From the cell containing the given text, extract its center point as (x, y) coordinate. 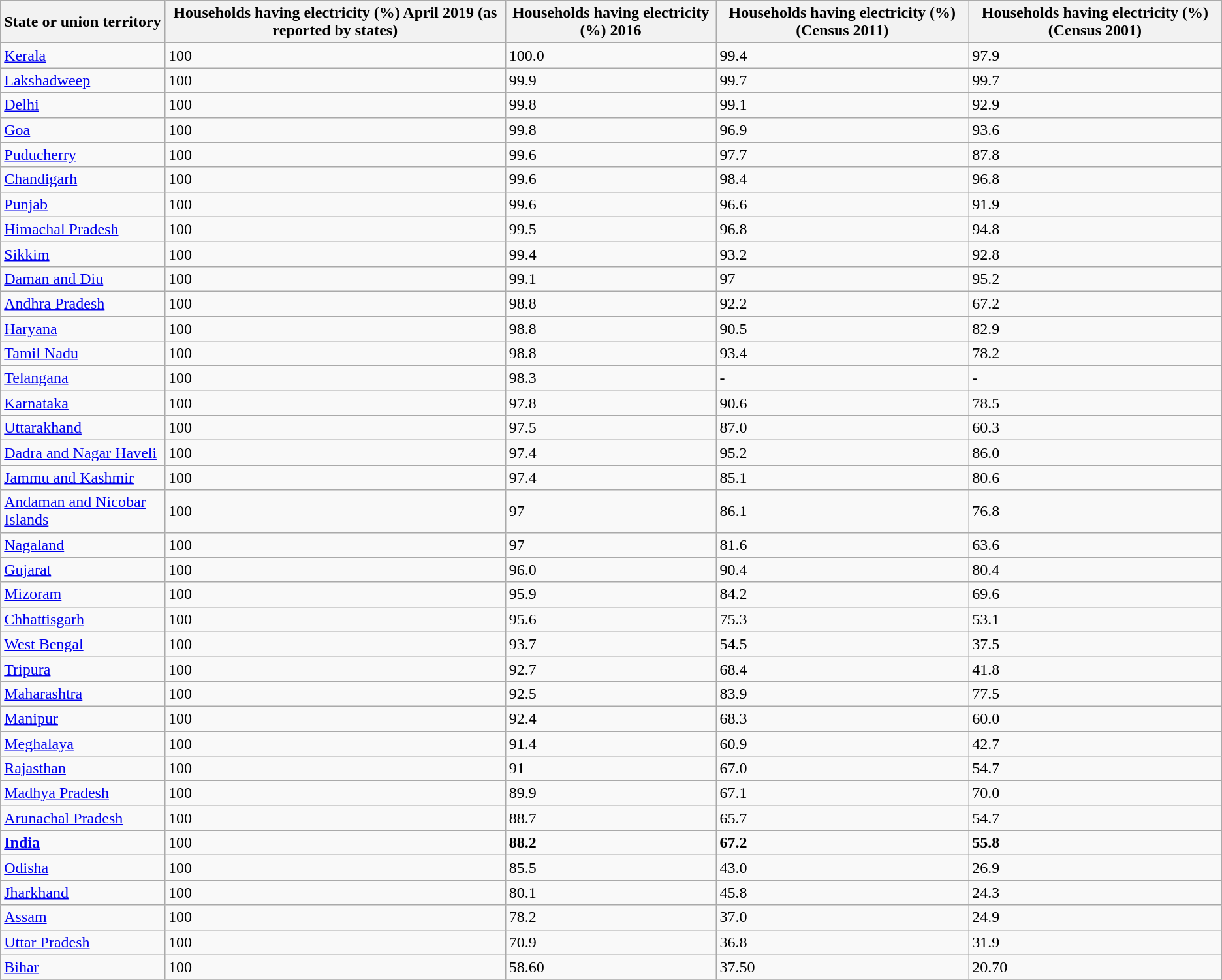
77.5 (1095, 694)
Gujarat (83, 570)
Jammu and Kashmir (83, 478)
85.1 (842, 478)
98.4 (842, 179)
60.3 (1095, 428)
Andaman and Nicobar Islands (83, 512)
96.9 (842, 130)
80.6 (1095, 478)
89.9 (611, 793)
99.5 (611, 229)
54.5 (842, 644)
91.9 (1095, 204)
24.9 (1095, 917)
Arunachal Pradesh (83, 818)
Maharashtra (83, 694)
67.1 (842, 793)
90.5 (842, 328)
95.6 (611, 619)
97.8 (611, 403)
Sikkim (83, 254)
26.9 (1095, 868)
83.9 (842, 694)
86.0 (1095, 453)
85.5 (611, 868)
West Bengal (83, 644)
63.6 (1095, 545)
Dadra and Nagar Haveli (83, 453)
Manipur (83, 718)
Meghalaya (83, 743)
95.9 (611, 594)
87.8 (1095, 155)
92.9 (1095, 105)
93.7 (611, 644)
45.8 (842, 893)
Households having electricity (%) (Census 2001) (1095, 22)
Nagaland (83, 545)
55.8 (1095, 843)
93.4 (842, 354)
92.4 (611, 718)
84.2 (842, 594)
Households having electricity (%) 2016 (611, 22)
60.0 (1095, 718)
88.7 (611, 818)
Uttarakhand (83, 428)
90.4 (842, 570)
Madhya Pradesh (83, 793)
93.2 (842, 254)
24.3 (1095, 893)
State or union territory (83, 22)
97.5 (611, 428)
37.50 (842, 967)
Chhattisgarh (83, 619)
100.0 (611, 55)
Andhra Pradesh (83, 303)
Karnataka (83, 403)
Households having electricity (%) April 2019 (as reported by states) (335, 22)
68.3 (842, 718)
70.9 (611, 942)
97.9 (1095, 55)
Rajasthan (83, 769)
Odisha (83, 868)
42.7 (1095, 743)
60.9 (842, 743)
Tamil Nadu (83, 354)
68.4 (842, 669)
87.0 (842, 428)
94.8 (1095, 229)
Himachal Pradesh (83, 229)
82.9 (1095, 328)
98.3 (611, 378)
81.6 (842, 545)
69.6 (1095, 594)
88.2 (611, 843)
93.6 (1095, 130)
75.3 (842, 619)
37.0 (842, 917)
Delhi (83, 105)
Mizoram (83, 594)
53.1 (1095, 619)
91.4 (611, 743)
80.4 (1095, 570)
37.5 (1095, 644)
Puducherry (83, 155)
Telangana (83, 378)
Assam (83, 917)
96.0 (611, 570)
Uttar Pradesh (83, 942)
78.5 (1095, 403)
65.7 (842, 818)
India (83, 843)
86.1 (842, 512)
92.8 (1095, 254)
70.0 (1095, 793)
Lakshadweep (83, 80)
Households having electricity (%) (Census 2011) (842, 22)
Kerala (83, 55)
Punjab (83, 204)
96.6 (842, 204)
Daman and Diu (83, 279)
91 (611, 769)
80.1 (611, 893)
Tripura (83, 669)
99.9 (611, 80)
Haryana (83, 328)
90.6 (842, 403)
92.7 (611, 669)
43.0 (842, 868)
Bihar (83, 967)
97.7 (842, 155)
92.2 (842, 303)
67.0 (842, 769)
92.5 (611, 694)
76.8 (1095, 512)
Jharkhand (83, 893)
41.8 (1095, 669)
58.60 (611, 967)
20.70 (1095, 967)
Chandigarh (83, 179)
31.9 (1095, 942)
36.8 (842, 942)
Goa (83, 130)
